Return the (X, Y) coordinate for the center point of the cell that contains the specified text.  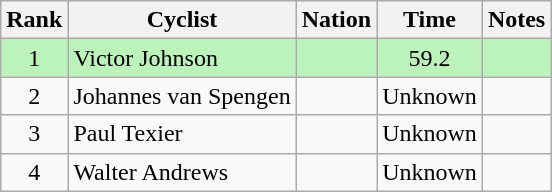
Time (430, 20)
Cyclist (182, 20)
Victor Johnson (182, 58)
Rank (34, 20)
Paul Texier (182, 134)
59.2 (430, 58)
Notes (516, 20)
Nation (336, 20)
3 (34, 134)
2 (34, 96)
Walter Andrews (182, 172)
1 (34, 58)
Johannes van Spengen (182, 96)
4 (34, 172)
